Pinpoint the cell where the given text exists, returning its [x, y] midpoint coordinate. 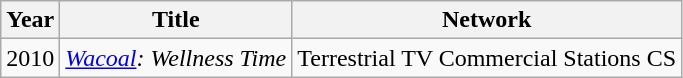
Title [176, 20]
Terrestrial TV Commercial Stations CS [487, 58]
2010 [30, 58]
Year [30, 20]
Wacoal: Wellness Time [176, 58]
Network [487, 20]
